Search for the cell housing the specified text and yield its [X, Y] center coordinate. 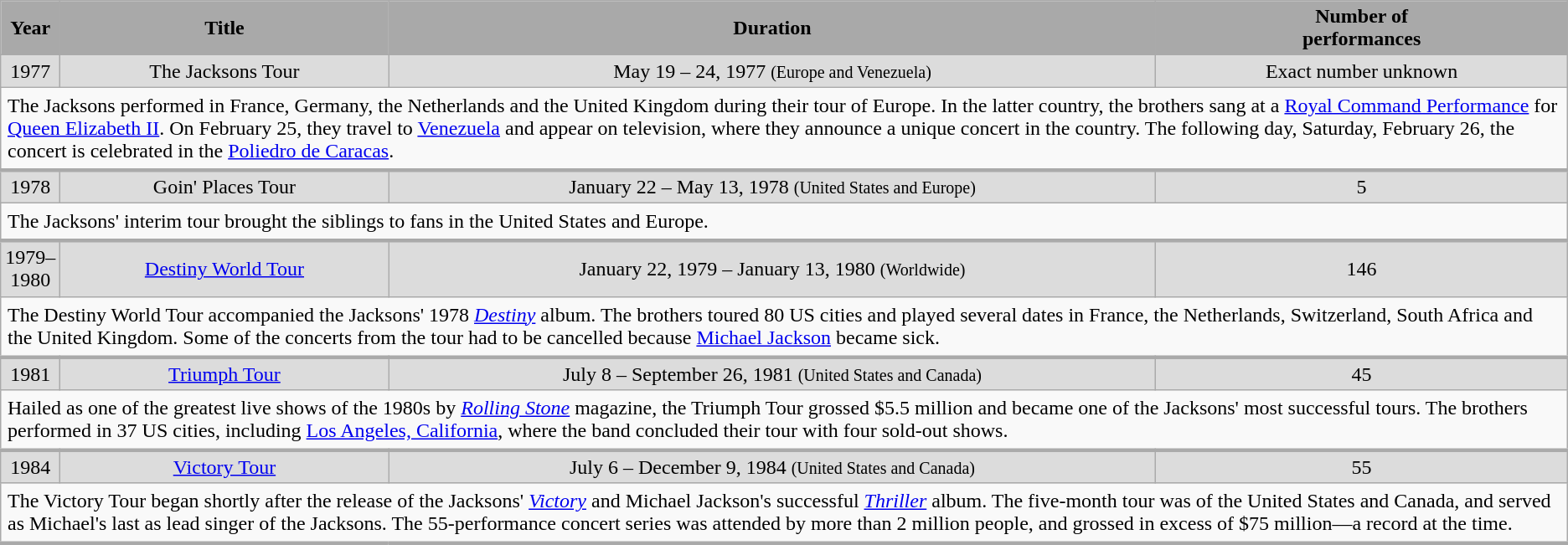
Duration [772, 28]
The Jacksons Tour [224, 71]
Triumph Tour [224, 373]
July 6 – December 9, 1984 (United States and Canada) [772, 467]
Title [224, 28]
5 [1362, 187]
1979–1980 [30, 268]
Victory Tour [224, 467]
1977 [30, 71]
January 22, 1979 – January 13, 1980 (Worldwide) [772, 268]
Year [30, 28]
1984 [30, 467]
Exact number unknown [1362, 71]
May 19 – 24, 1977 (Europe and Venezuela) [772, 71]
The Jacksons' interim tour brought the siblings to fans in the United States and Europe. [784, 221]
45 [1362, 373]
146 [1362, 268]
January 22 – May 13, 1978 (United States and Europe) [772, 187]
July 8 – September 26, 1981 (United States and Canada) [772, 373]
Destiny World Tour [224, 268]
55 [1362, 467]
Number ofperformances [1362, 28]
Goin' Places Tour [224, 187]
1978 [30, 187]
1981 [30, 373]
